Pinpoint the cell where the given text exists, returning its (X, Y) midpoint coordinate. 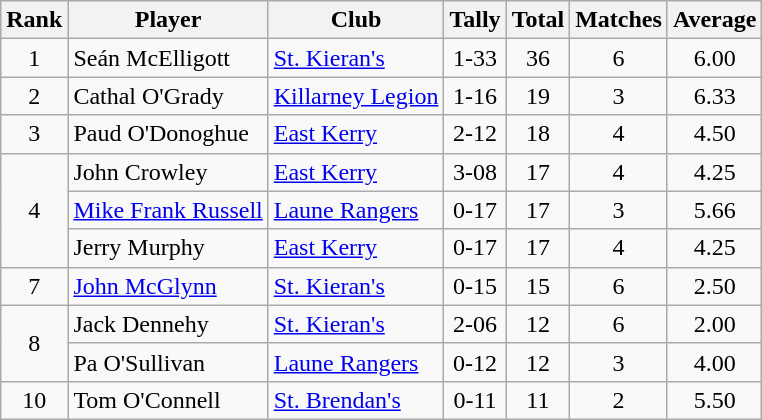
2-12 (475, 134)
Matches (619, 20)
8 (34, 343)
7 (34, 286)
0-11 (475, 400)
6.00 (714, 58)
Club (356, 20)
Seán McElligott (168, 58)
1 (34, 58)
Rank (34, 20)
2-06 (475, 324)
2.50 (714, 286)
Average (714, 20)
36 (538, 58)
4.00 (714, 362)
1-16 (475, 96)
15 (538, 286)
Cathal O'Grady (168, 96)
Jerry Murphy (168, 248)
10 (34, 400)
Jack Dennehy (168, 324)
18 (538, 134)
1-33 (475, 58)
5.66 (714, 210)
Paud O'Donoghue (168, 134)
Tally (475, 20)
19 (538, 96)
Player (168, 20)
11 (538, 400)
Pa O'Sullivan (168, 362)
3-08 (475, 172)
4.50 (714, 134)
Mike Frank Russell (168, 210)
0-15 (475, 286)
Killarney Legion (356, 96)
Tom O'Connell (168, 400)
2.00 (714, 324)
6.33 (714, 96)
5.50 (714, 400)
John McGlynn (168, 286)
St. Brendan's (356, 400)
Total (538, 20)
John Crowley (168, 172)
0-12 (475, 362)
